Provide the [x, y] coordinate of the cell's center where the given text is located.  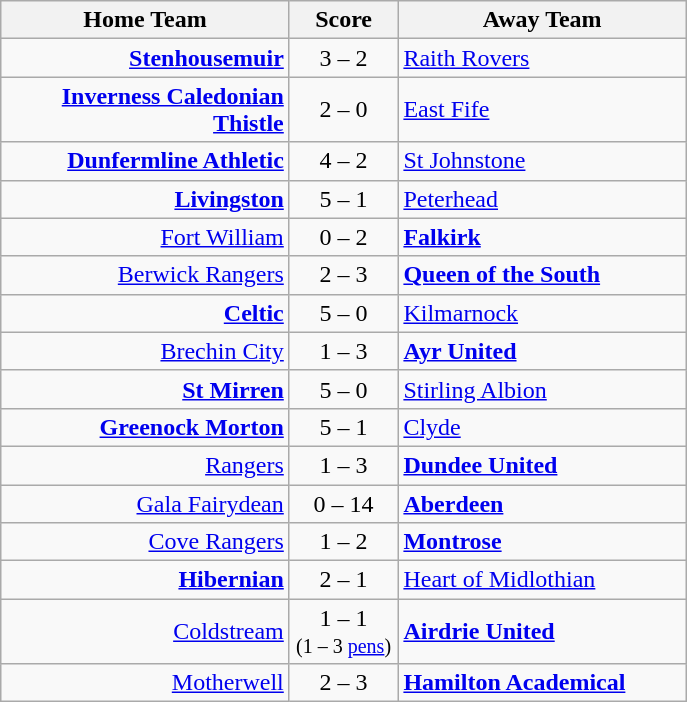
1 – 2 [344, 542]
1 – 1 (1 – 3 pens) [344, 632]
Queen of the South [542, 275]
Airdrie United [542, 632]
Dundee United [542, 465]
4 – 2 [344, 161]
Clyde [542, 427]
3 – 2 [344, 58]
Cove Rangers [146, 542]
East Fife [542, 110]
St Johnstone [542, 161]
Stenhousemuir [146, 58]
Stirling Albion [542, 389]
Home Team [146, 20]
0 – 14 [344, 503]
Gala Fairydean [146, 503]
Inverness Caledonian Thistle [146, 110]
0 – 2 [344, 237]
Falkirk [542, 237]
Aberdeen [542, 503]
Coldstream [146, 632]
Ayr United [542, 351]
Score [344, 20]
Heart of Midlothian [542, 580]
2 – 1 [344, 580]
Raith Rovers [542, 58]
Greenock Morton [146, 427]
Kilmarnock [542, 313]
Hibernian [146, 580]
Rangers [146, 465]
Livingston [146, 199]
Away Team [542, 20]
Montrose [542, 542]
Peterhead [542, 199]
St Mirren [146, 389]
Celtic [146, 313]
Fort William [146, 237]
Dunfermline Athletic [146, 161]
Brechin City [146, 351]
Motherwell [146, 683]
2 – 0 [344, 110]
Berwick Rangers [146, 275]
Hamilton Academical [542, 683]
